Determine the (x, y) coordinate at the center of the cell enclosing the given text.  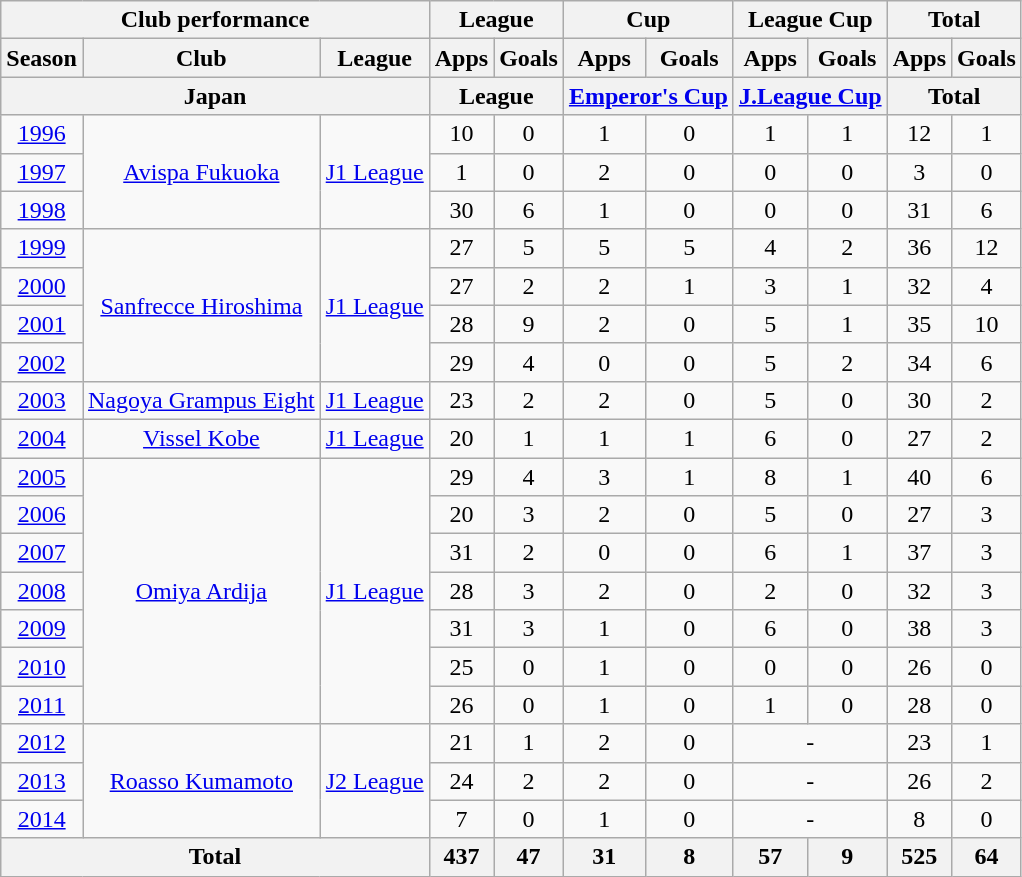
J2 League (374, 781)
Omiya Ardija (201, 591)
64 (987, 857)
2004 (42, 438)
2002 (42, 362)
24 (461, 781)
40 (919, 477)
Nagoya Grampus Eight (201, 400)
2000 (42, 286)
1996 (42, 134)
Vissel Kobe (201, 438)
2006 (42, 515)
47 (529, 857)
36 (919, 248)
Club (201, 58)
Sanfrecce Hiroshima (201, 305)
34 (919, 362)
2012 (42, 743)
2013 (42, 781)
Roasso Kumamoto (201, 781)
Avispa Fukuoka (201, 172)
Club performance (215, 20)
2005 (42, 477)
1997 (42, 172)
525 (919, 857)
League Cup (810, 20)
57 (770, 857)
25 (461, 667)
1998 (42, 210)
1999 (42, 248)
2010 (42, 667)
J.League Cup (810, 96)
Japan (215, 96)
2009 (42, 629)
7 (461, 819)
35 (919, 324)
21 (461, 743)
38 (919, 629)
Cup (648, 20)
2008 (42, 591)
37 (919, 553)
Season (42, 58)
437 (461, 857)
2014 (42, 819)
2001 (42, 324)
2007 (42, 553)
Emperor's Cup (648, 96)
2003 (42, 400)
2011 (42, 705)
